Detect which cell encompasses the target text, then output its [X, Y] center coordinate. 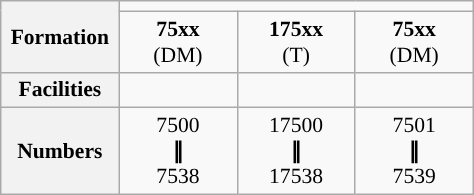
Facilities [60, 90]
7501∥7539 [414, 152]
7500∥7538 [178, 152]
Formation [60, 36]
Numbers [60, 152]
175xx(T) [296, 42]
17500∥17538 [296, 152]
